Provide the (x, y) coordinate of the cell's center where the given text is located.  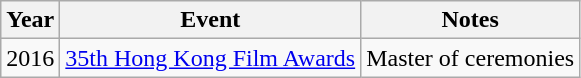
Master of ceremonies (470, 58)
Year (30, 20)
Event (210, 20)
35th Hong Kong Film Awards (210, 58)
Notes (470, 20)
2016 (30, 58)
